Capture the cell that displays the provided text and extract its (X, Y) central coordinate. 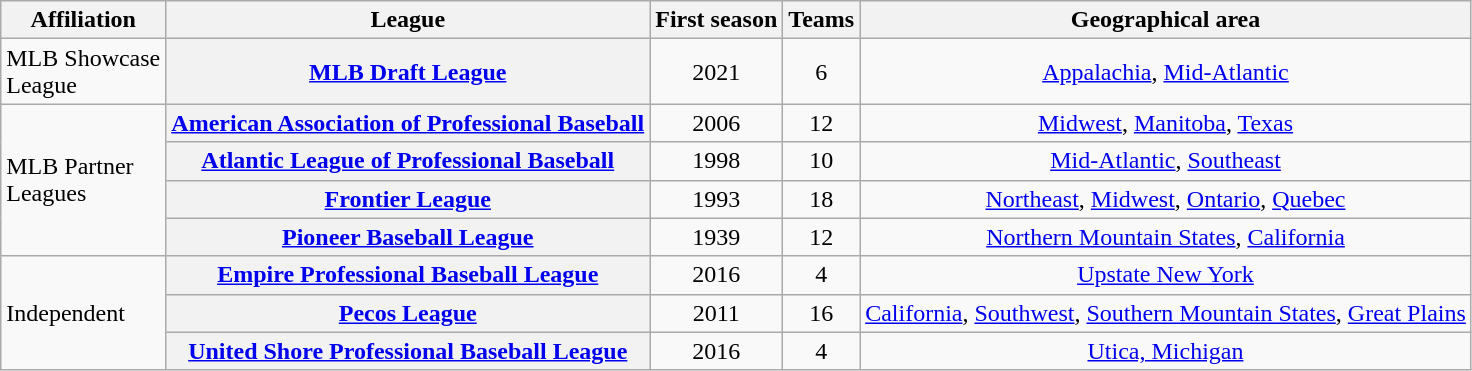
Geographical area (1166, 20)
Midwest, Manitoba, Texas (1166, 123)
6 (822, 72)
18 (822, 199)
2021 (716, 72)
Northeast, Midwest, Ontario, Quebec (1166, 199)
10 (822, 161)
California, Southwest, Southern Mountain States, Great Plains (1166, 313)
American Association of Professional Baseball (408, 123)
Upstate New York (1166, 275)
1998 (716, 161)
Pioneer Baseball League (408, 237)
Appalachia, Mid-Atlantic (1166, 72)
Pecos League (408, 313)
1939 (716, 237)
2006 (716, 123)
United Shore Professional Baseball League (408, 351)
Mid-Atlantic, Southeast (1166, 161)
16 (822, 313)
MLB Draft League (408, 72)
MLB ShowcaseLeague (84, 72)
First season (716, 20)
Teams (822, 20)
2011 (716, 313)
Independent (84, 313)
Atlantic League of Professional Baseball (408, 161)
Northern Mountain States, California (1166, 237)
Frontier League (408, 199)
Empire Professional Baseball League (408, 275)
League (408, 20)
1993 (716, 199)
Utica, Michigan (1166, 351)
MLB PartnerLeagues (84, 180)
Affiliation (84, 20)
